Return (x, y) of the center of cell containing provided text 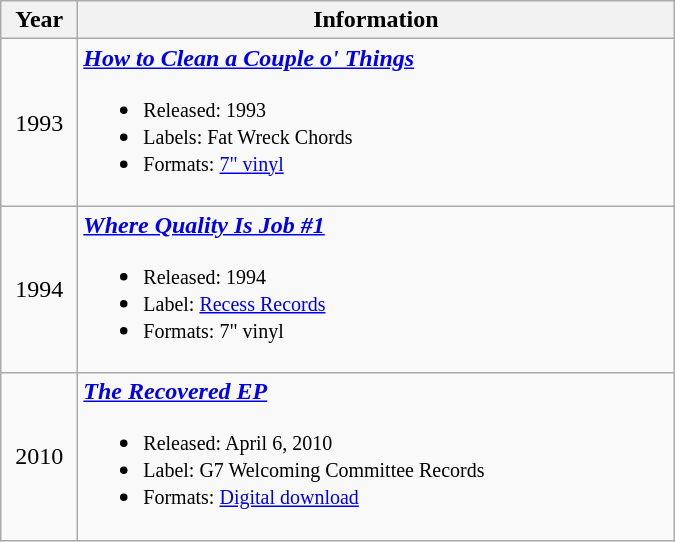
The Recovered EPReleased: April 6, 2010Label: G7 Welcoming Committee RecordsFormats: Digital download (376, 456)
Information (376, 20)
1993 (40, 122)
Where Quality Is Job #1Released: 1994Label: Recess RecordsFormats: 7" vinyl (376, 290)
2010 (40, 456)
1994 (40, 290)
How to Clean a Couple o' ThingsReleased: 1993Labels: Fat Wreck ChordsFormats: 7" vinyl (376, 122)
Year (40, 20)
